Locate the cell with the specified text and output its (x, y) center coordinate. 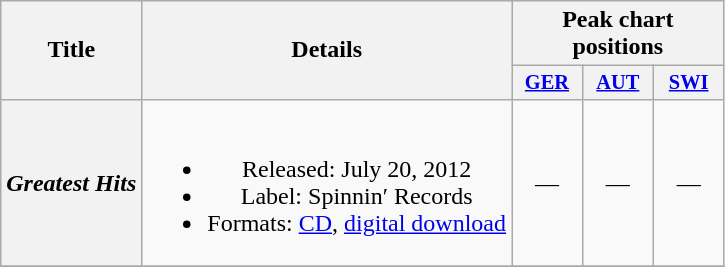
Peak chart positions (618, 34)
Details (327, 50)
Title (72, 50)
AUT (618, 83)
GER (548, 83)
Released: July 20, 2012Label: Spinnin′ RecordsFormats: CD, digital download (327, 182)
SWI (688, 83)
Greatest Hits (72, 182)
